Pinpoint the cell where the given text exists, returning its [X, Y] midpoint coordinate. 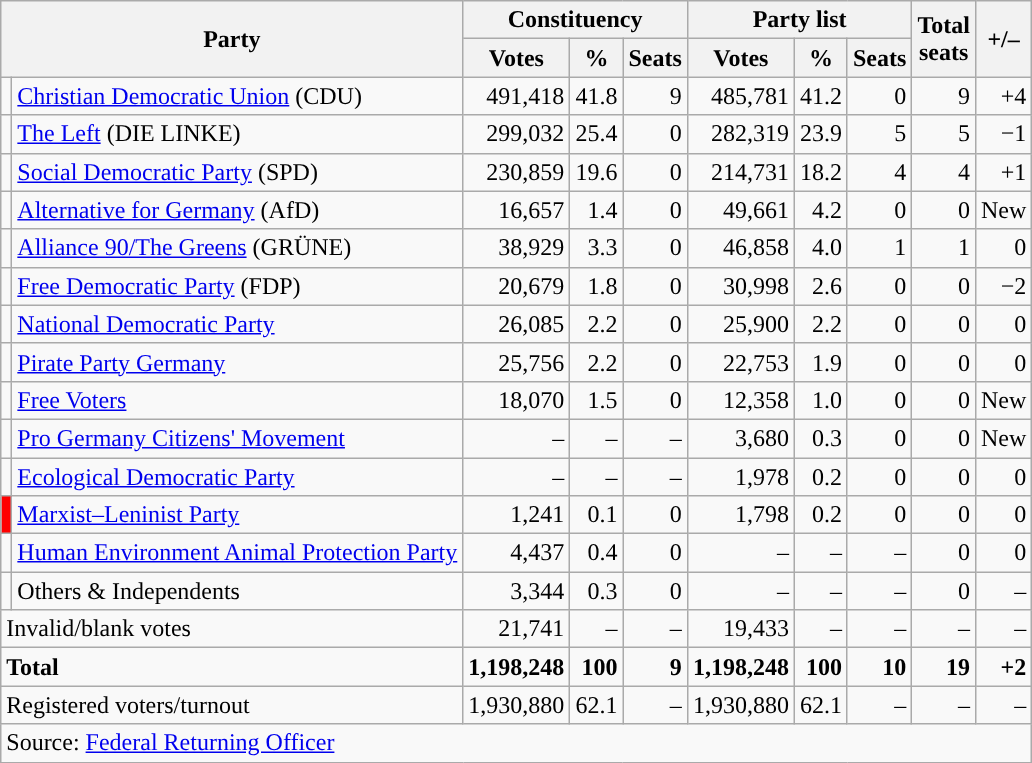
299,032 [516, 134]
+/– [1003, 39]
22,753 [740, 362]
3,680 [740, 438]
Invalid/blank votes [232, 629]
Social Democratic Party (SPD) [238, 172]
Free Democratic Party (FDP) [238, 286]
The Left (DIE LINKE) [238, 134]
Others & Independents [238, 591]
Pro Germany Citizens' Movement [238, 438]
0.4 [596, 553]
Alternative for Germany (AfD) [238, 210]
282,319 [740, 134]
16,657 [516, 210]
491,418 [516, 96]
41.8 [596, 96]
26,085 [516, 324]
3,344 [516, 591]
Pirate Party Germany [238, 362]
20,679 [516, 286]
Free Voters [238, 400]
19,433 [740, 629]
46,858 [740, 248]
Human Environment Animal Protection Party [238, 553]
1.0 [820, 400]
Marxist–Leninist Party [238, 515]
18,070 [516, 400]
485,781 [740, 96]
19.6 [596, 172]
38,929 [516, 248]
1.5 [596, 400]
+1 [1003, 172]
25.4 [596, 134]
19 [944, 667]
Alliance 90/The Greens (GRÜNE) [238, 248]
25,900 [740, 324]
230,859 [516, 172]
+2 [1003, 667]
Ecological Democratic Party [238, 477]
1,798 [740, 515]
−2 [1003, 286]
1.8 [596, 286]
Registered voters/turnout [232, 705]
Constituency [576, 20]
25,756 [516, 362]
214,731 [740, 172]
Party list [800, 20]
1,241 [516, 515]
30,998 [740, 286]
41.2 [820, 96]
10 [879, 667]
2.6 [820, 286]
Christian Democratic Union (CDU) [238, 96]
1.4 [596, 210]
National Democratic Party [238, 324]
23.9 [820, 134]
21,741 [516, 629]
4,437 [516, 553]
12,358 [740, 400]
Total [232, 667]
1,978 [740, 477]
0.1 [596, 515]
4.0 [820, 248]
1.9 [820, 362]
Party [232, 39]
49,661 [740, 210]
Source: Federal Returning Officer [516, 743]
−1 [1003, 134]
Totalseats [944, 39]
4.2 [820, 210]
3.3 [596, 248]
18.2 [820, 172]
+4 [1003, 96]
